Detect which cell encompasses the target text, then output its (X, Y) center coordinate. 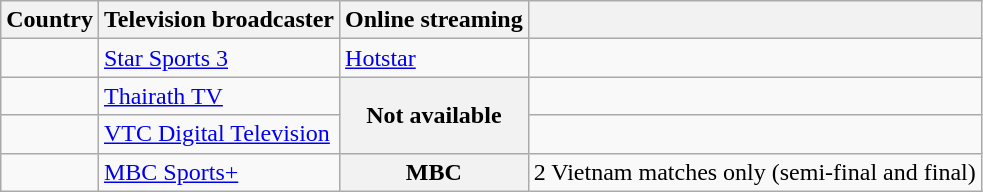
Country (50, 20)
Television broadcaster (218, 20)
MBC Sports+ (218, 172)
Not available (434, 115)
VTC Digital Television (218, 134)
2 Vietnam matches only (semi-final and final) (754, 172)
Hotstar (434, 58)
Thairath TV (218, 96)
Star Sports 3 (218, 58)
Online streaming (434, 20)
MBC (434, 172)
